Return the (x, y) coordinate for the center point of the cell that contains the specified text.  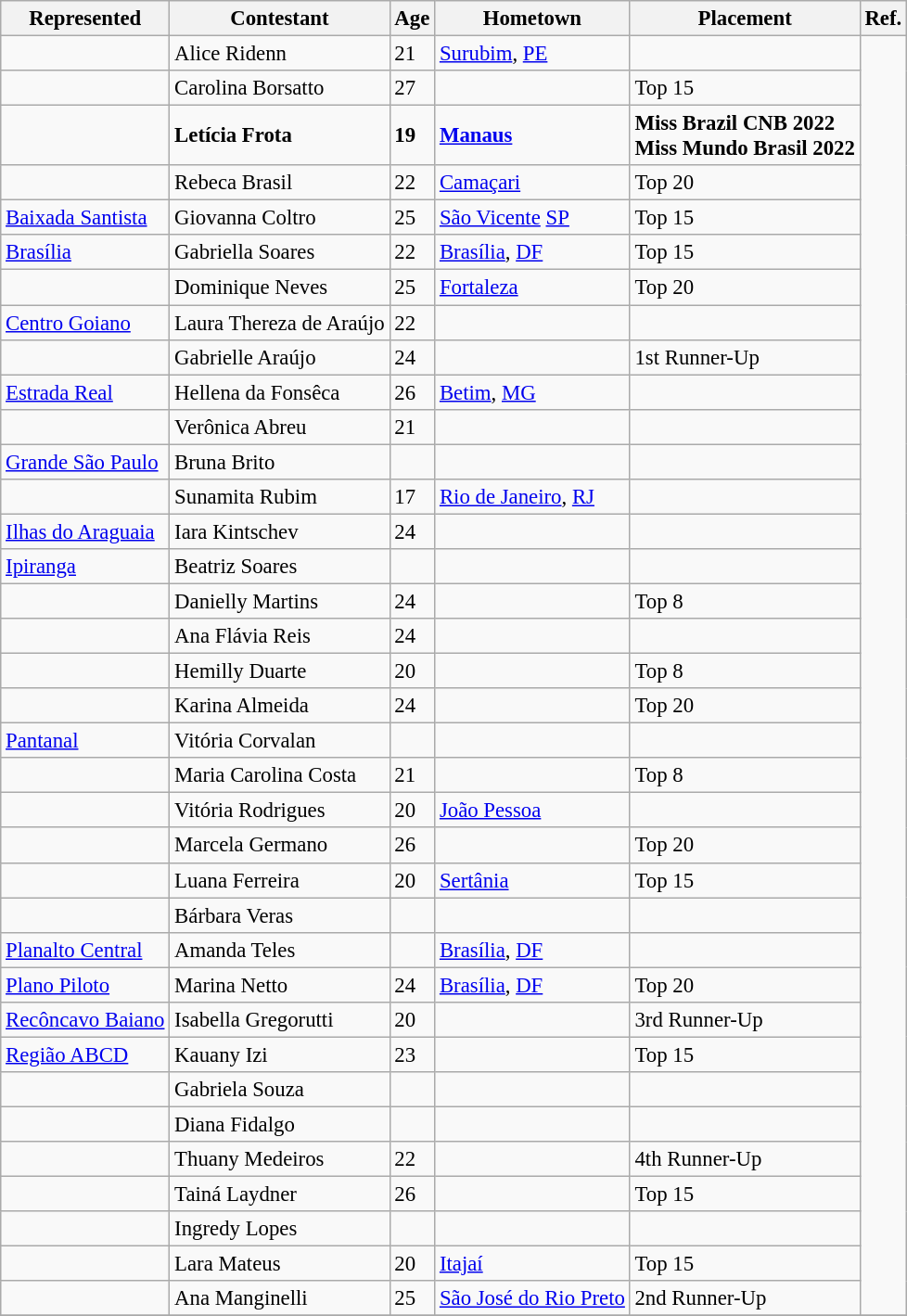
Ipiranga (85, 567)
Diana Fidalgo (280, 1124)
Marcela Germano (280, 846)
Amanda Teles (280, 950)
Dominique Neves (280, 287)
Plano Piloto (85, 985)
Maria Carolina Costa (280, 775)
23 (412, 1054)
Fortaleza (532, 287)
Kauany Izi (280, 1054)
Tainá Laydner (280, 1195)
1st Runner-Up (745, 357)
Ana Flávia Reis (280, 636)
Brasília (85, 253)
Camaçari (532, 183)
Bruna Brito (280, 462)
Centro Goiano (85, 323)
Itajaí (532, 1264)
Giovanna Coltro (280, 218)
Hemilly Duarte (280, 671)
27 (412, 88)
Sertânia (532, 880)
Vitória Corvalan (280, 741)
Beatriz Soares (280, 567)
Luana Ferreira (280, 880)
Baixada Santista (85, 218)
Miss Brazil CNB 2022Miss Mundo Brasil 2022 (745, 135)
Gabriella Soares (280, 253)
19 (412, 135)
Hellena da Fonsêca (280, 392)
Marina Netto (280, 985)
4th Runner-Up (745, 1159)
17 (412, 497)
Bárbara Veras (280, 915)
São José do Rio Preto (532, 1298)
Thuany Medeiros (280, 1159)
Betim, MG (532, 392)
São Vicente SP (532, 218)
Lara Mateus (280, 1264)
Recôncavo Baiano (85, 1020)
Gabrielle Araújo (280, 357)
Sunamita Rubim (280, 497)
Contestant (280, 19)
Verônica Abreu (280, 427)
3rd Runner-Up (745, 1020)
Rebeca Brasil (280, 183)
Ref. (883, 19)
Danielly Martins (280, 601)
Hometown (532, 19)
Grande São Paulo (85, 462)
Isabella Gregorutti (280, 1020)
Carolina Borsatto (280, 88)
Letícia Frota (280, 135)
Vitória Rodrigues (280, 811)
Represented (85, 19)
Ana Manginelli (280, 1298)
Ilhas do Araguaia (85, 531)
Rio de Janeiro, RJ (532, 497)
Manaus (532, 135)
Placement (745, 19)
Ingredy Lopes (280, 1229)
Age (412, 19)
Gabriela Souza (280, 1090)
Karina Almeida (280, 706)
Planalto Central (85, 950)
Surubim, PE (532, 54)
Estrada Real (85, 392)
Pantanal (85, 741)
Laura Thereza de Araújo (280, 323)
2nd Runner-Up (745, 1298)
Região ABCD (85, 1054)
Alice Ridenn (280, 54)
Iara Kintschev (280, 531)
João Pessoa (532, 811)
